Search for the cell housing the specified text and yield its [X, Y] center coordinate. 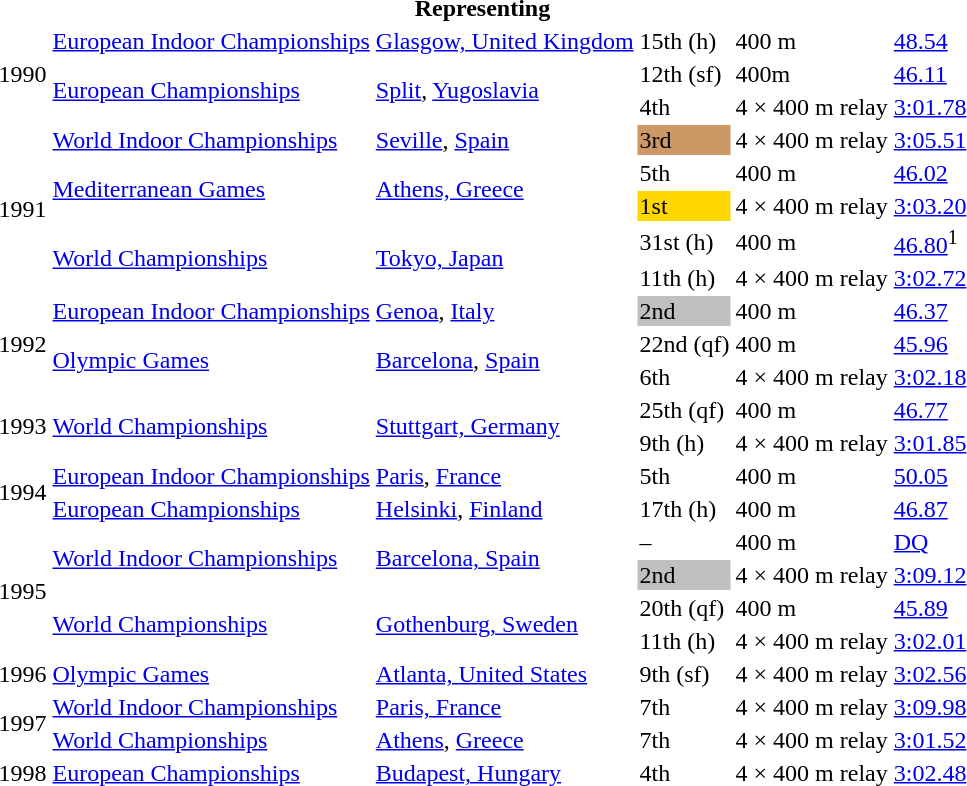
Atlanta, United States [504, 674]
12th (sf) [684, 74]
Helsinki, Finland [504, 509]
20th (qf) [684, 608]
Genoa, Italy [504, 311]
9th (sf) [684, 674]
15th (h) [684, 41]
25th (qf) [684, 410]
9th (h) [684, 443]
Split, Yugoslavia [504, 90]
Mediterranean Games [211, 190]
– [684, 542]
4th [684, 107]
6th [684, 377]
Stuttgart, Germany [504, 426]
Gothenburg, Sweden [504, 624]
Glasgow, United Kingdom [504, 41]
Seville, Spain [504, 140]
3rd [684, 140]
Tokyo, Japan [504, 258]
31st (h) [684, 242]
22nd (qf) [684, 344]
17th (h) [684, 509]
400m [812, 74]
1st [684, 206]
